Identify which cell holds the provided text, then report its [X, Y] central coordinate. 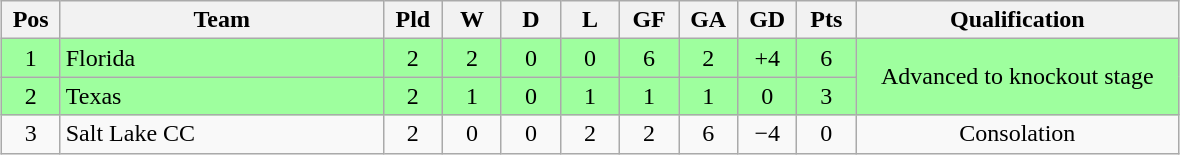
W [472, 20]
GF [650, 20]
D [530, 20]
GD [768, 20]
+4 [768, 58]
Pld [412, 20]
L [590, 20]
Qualification [1018, 20]
Pts [826, 20]
Pos [30, 20]
Consolation [1018, 134]
Team [222, 20]
Texas [222, 96]
Salt Lake CC [222, 134]
Florida [222, 58]
−4 [768, 134]
Advanced to knockout stage [1018, 77]
GA [708, 20]
